Search for the cell housing the specified text and yield its (x, y) center coordinate. 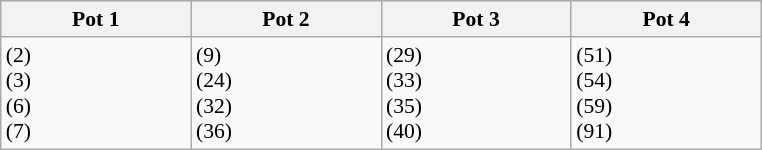
Pot 3 (476, 19)
(2) (3) (6) (7) (96, 93)
(9) (24) (32) (36) (286, 93)
Pot 1 (96, 19)
(51) (54) (59) (91) (666, 93)
(29) (33) (35) (40) (476, 93)
Pot 4 (666, 19)
Pot 2 (286, 19)
